Scan for the cell matching the given text and deliver its [x, y] coordinate at center. 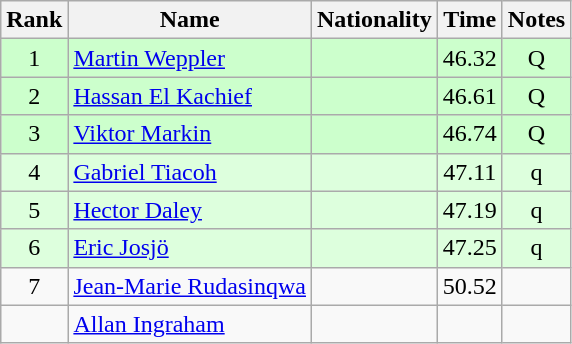
7 [34, 286]
47.11 [470, 172]
6 [34, 248]
Name [190, 20]
Time [470, 20]
46.32 [470, 58]
Nationality [375, 20]
Rank [34, 20]
Martin Weppler [190, 58]
Hector Daley [190, 210]
5 [34, 210]
Hassan El Kachief [190, 96]
Jean-Marie Rudasinqwa [190, 286]
50.52 [470, 286]
2 [34, 96]
4 [34, 172]
47.19 [470, 210]
Notes [536, 20]
Eric Josjö [190, 248]
47.25 [470, 248]
3 [34, 134]
46.74 [470, 134]
1 [34, 58]
Gabriel Tiacoh [190, 172]
Allan Ingraham [190, 324]
46.61 [470, 96]
Viktor Markin [190, 134]
